Determine the (X, Y) coordinate at the center of the cell enclosing the given text.  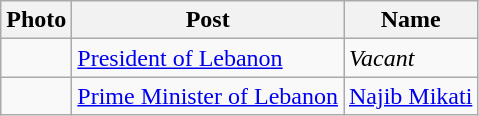
Vacant (411, 58)
Najib Mikati (411, 96)
President of Lebanon (208, 58)
Prime Minister of Lebanon (208, 96)
Photo (36, 20)
Name (411, 20)
Post (208, 20)
